Locate the cell with the specified text and output its (x, y) center coordinate. 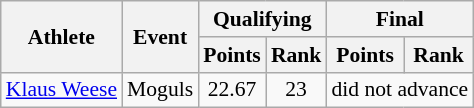
Qualifying (262, 19)
Event (160, 36)
did not advance (400, 90)
Final (400, 19)
Athlete (62, 36)
23 (296, 90)
22.67 (232, 90)
Moguls (160, 90)
Klaus Weese (62, 90)
